From the cell containing the given text, extract its center point as (X, Y) coordinate. 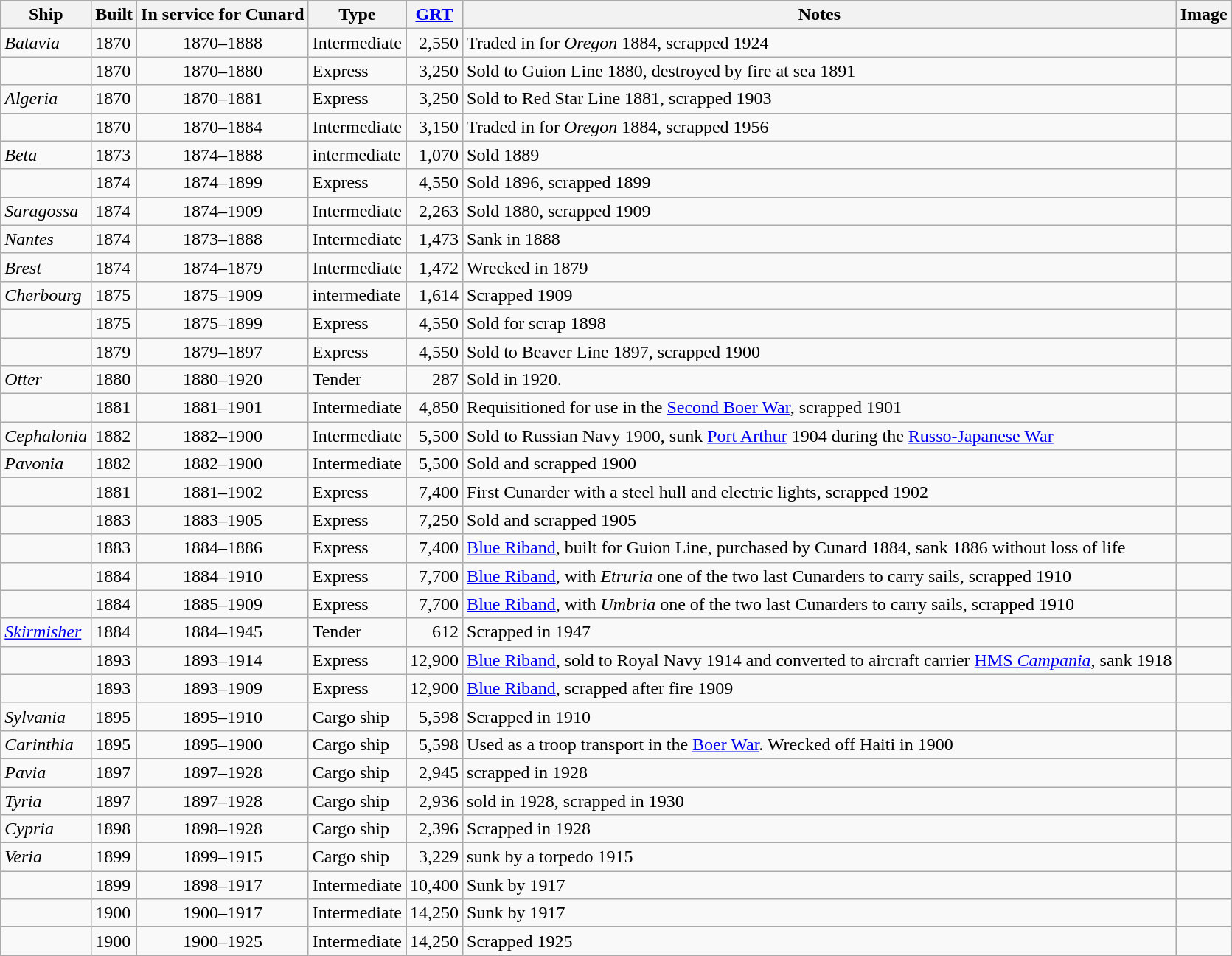
Type (357, 15)
Tyria (46, 800)
1874–1909 (223, 211)
In service for Cunard (223, 15)
Batavia (46, 43)
1873–1888 (223, 239)
1884–1945 (223, 632)
Ship (46, 15)
Traded in for Oregon 1884, scrapped 1956 (820, 127)
Sold 1896, scrapped 1899 (820, 183)
Blue Riband, scrapped after fire 1909 (820, 688)
3,150 (435, 127)
Used as a troop transport in the Boer War. Wrecked off Haiti in 1900 (820, 744)
Blue Riband, sold to Royal Navy 1914 and converted to aircraft carrier HMS Campania, sank 1918 (820, 660)
Carinthia (46, 744)
612 (435, 632)
Image (1203, 15)
Sold 1880, scrapped 1909 (820, 211)
1884–1910 (223, 576)
Sold to Guion Line 1880, destroyed by fire at sea 1891 (820, 71)
1874–1899 (223, 183)
Saragossa (46, 211)
Blue Riband, with Etruria one of the two last Cunarders to carry sails, scrapped 1910 (820, 576)
Brest (46, 267)
Algeria (46, 99)
1899–1915 (223, 857)
Sold and scrapped 1905 (820, 520)
Sold to Red Star Line 1881, scrapped 1903 (820, 99)
1874–1888 (223, 155)
scrapped in 1928 (820, 772)
2,263 (435, 211)
Sold 1889 (820, 155)
Sold and scrapped 1900 (820, 464)
1895–1910 (223, 716)
1,614 (435, 295)
Requisitioned for use in the Second Boer War, scrapped 1901 (820, 408)
Scrapped in 1910 (820, 716)
1893–1914 (223, 660)
1879 (114, 352)
Cypria (46, 829)
Scrapped 1909 (820, 295)
1895–1900 (223, 744)
1,070 (435, 155)
1881–1902 (223, 492)
Otter (46, 380)
10,400 (435, 885)
Sold to Russian Navy 1900, sunk Port Arthur 1904 during the Russo-Japanese War (820, 436)
Pavonia (46, 464)
2,396 (435, 829)
1883–1905 (223, 520)
Cherbourg (46, 295)
1879–1897 (223, 352)
1,473 (435, 239)
First Cunarder with a steel hull and electric lights, scrapped 1902 (820, 492)
Nantes (46, 239)
1870–1881 (223, 99)
Scrapped 1925 (820, 941)
Pavia (46, 772)
1885–1909 (223, 604)
7,250 (435, 520)
1874–1879 (223, 267)
sold in 1928, scrapped in 1930 (820, 800)
Wrecked in 1879 (820, 267)
GRT (435, 15)
2,550 (435, 43)
Notes (820, 15)
Blue Riband, built for Guion Line, purchased by Cunard 1884, sank 1886 without loss of life (820, 548)
1900–1917 (223, 913)
287 (435, 380)
1884–1886 (223, 548)
4,850 (435, 408)
2,945 (435, 772)
1898–1917 (223, 885)
1900–1925 (223, 941)
1893–1909 (223, 688)
1898 (114, 829)
Cephalonia (46, 436)
1880 (114, 380)
1870–1888 (223, 43)
Veria (46, 857)
1875–1899 (223, 323)
sunk by a torpedo 1915 (820, 857)
Sold in 1920. (820, 380)
Built (114, 15)
3,229 (435, 857)
Traded in for Oregon 1884, scrapped 1924 (820, 43)
1873 (114, 155)
Sold to Beaver Line 1897, scrapped 1900 (820, 352)
1880–1920 (223, 380)
1881–1901 (223, 408)
1875–1909 (223, 295)
Skirmisher (46, 632)
1870–1880 (223, 71)
Scrapped in 1928 (820, 829)
2,936 (435, 800)
Blue Riband, with Umbria one of the two last Cunarders to carry sails, scrapped 1910 (820, 604)
1870–1884 (223, 127)
1898–1928 (223, 829)
Scrapped in 1947 (820, 632)
Sold for scrap 1898 (820, 323)
Sylvania (46, 716)
Beta (46, 155)
Sank in 1888 (820, 239)
1,472 (435, 267)
